Detect which cell encompasses the target text, then output its (X, Y) center coordinate. 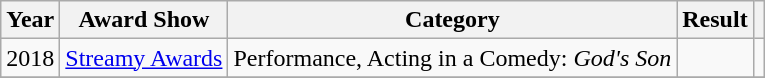
Streamy Awards (144, 58)
Performance, Acting in a Comedy: God's Son (452, 58)
Year (30, 20)
Category (452, 20)
Result (715, 20)
Award Show (144, 20)
2018 (30, 58)
